Scan for the cell matching the given text and deliver its [x, y] coordinate at center. 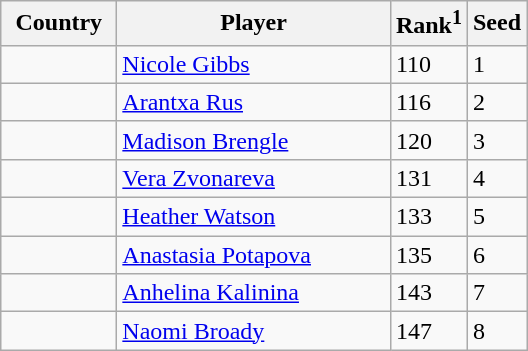
Player [254, 24]
1 [496, 64]
120 [428, 140]
Nicole Gibbs [254, 64]
Country [59, 24]
7 [496, 293]
8 [496, 331]
143 [428, 293]
Arantxa Rus [254, 102]
Seed [496, 24]
Naomi Broady [254, 331]
Anastasia Potapova [254, 255]
116 [428, 102]
4 [496, 178]
Vera Zvonareva [254, 178]
5 [496, 217]
131 [428, 178]
135 [428, 255]
147 [428, 331]
133 [428, 217]
3 [496, 140]
6 [496, 255]
Rank1 [428, 24]
Madison Brengle [254, 140]
110 [428, 64]
2 [496, 102]
Heather Watson [254, 217]
Anhelina Kalinina [254, 293]
